Identify which cell holds the provided text, then report its (X, Y) central coordinate. 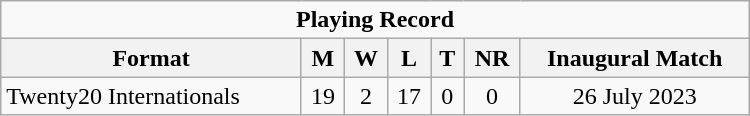
Inaugural Match (634, 58)
Format (152, 58)
2 (366, 96)
Playing Record (375, 20)
Twenty20 Internationals (152, 96)
26 July 2023 (634, 96)
T (448, 58)
17 (410, 96)
M (322, 58)
NR (492, 58)
L (410, 58)
19 (322, 96)
W (366, 58)
